Pinpoint the cell where the given text exists, returning its [X, Y] midpoint coordinate. 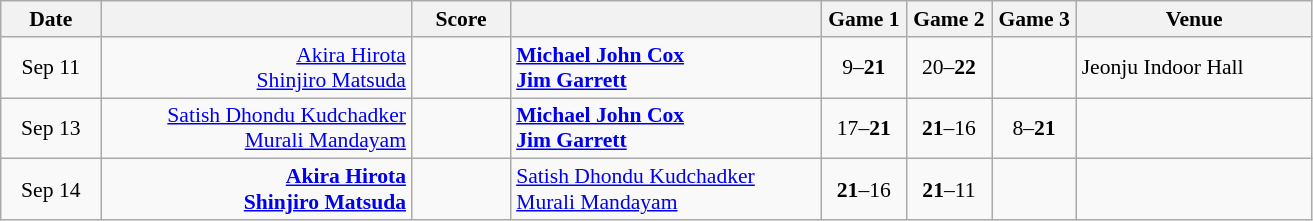
Sep 14 [51, 190]
9–21 [864, 68]
Game 2 [948, 19]
Venue [1194, 19]
20–22 [948, 68]
Jeonju Indoor Hall [1194, 68]
Date [51, 19]
Game 3 [1034, 19]
Score [461, 19]
Sep 11 [51, 68]
Game 1 [864, 19]
Sep 13 [51, 128]
21–11 [948, 190]
17–21 [864, 128]
8–21 [1034, 128]
